Provide the [x, y] coordinate of the cell's center where the given text is located.  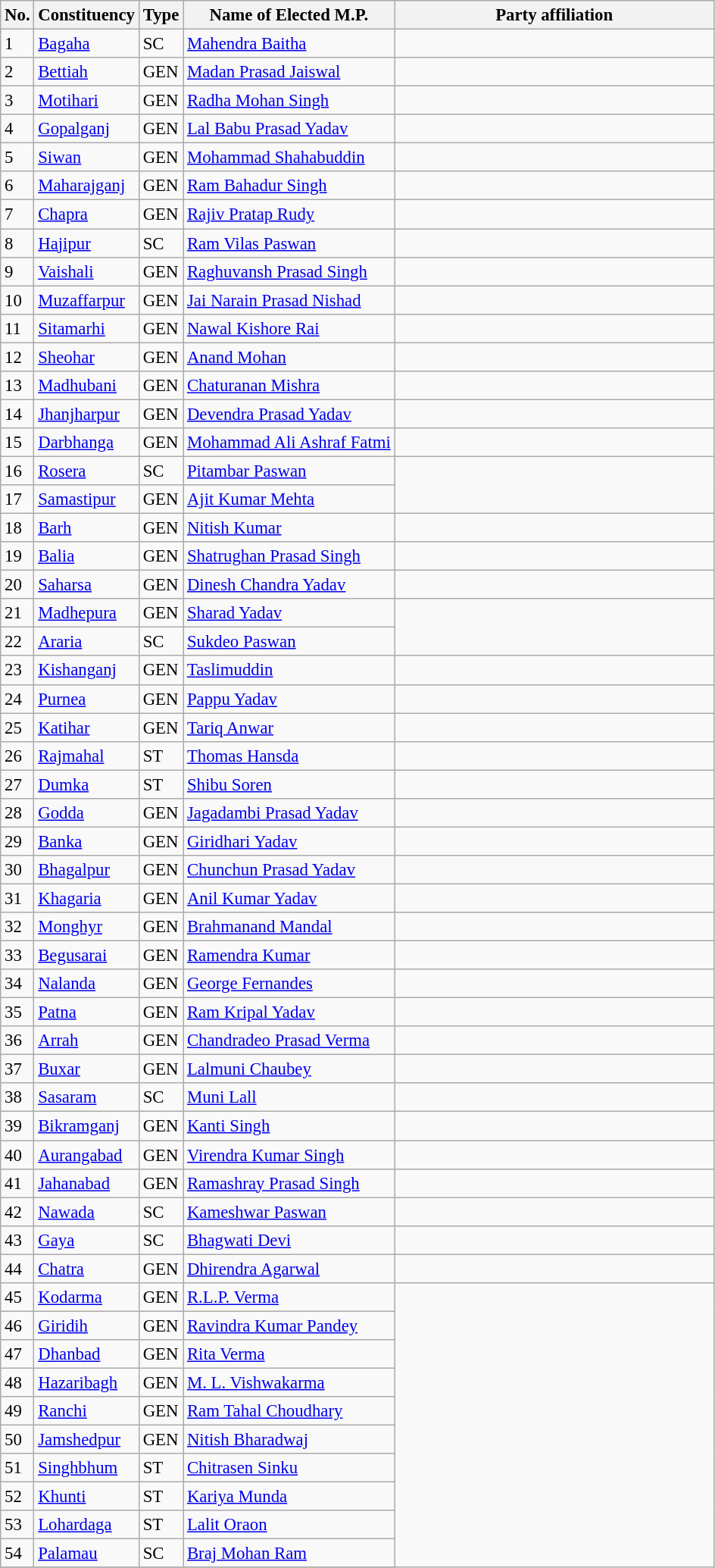
Party affiliation [554, 15]
37 [17, 1069]
Palamau [86, 1554]
Virendra Kumar Singh [289, 1155]
Nitish Bharadwaj [289, 1440]
Raghuvansh Prasad Singh [289, 271]
15 [17, 443]
Madhubani [86, 386]
Lalmuni Chaubey [289, 1069]
Godda [86, 813]
Bagaha [86, 44]
5 [17, 158]
Chitrasen Sinku [289, 1468]
54 [17, 1554]
Ram Kripal Yadav [289, 1012]
53 [17, 1525]
14 [17, 414]
Singhbhum [86, 1468]
Dumka [86, 784]
19 [17, 556]
Buxar [86, 1069]
20 [17, 585]
46 [17, 1325]
Purnea [86, 699]
27 [17, 784]
18 [17, 528]
Lal Babu Prasad Yadav [289, 129]
28 [17, 813]
Giridih [86, 1325]
Chatra [86, 1269]
Ravindra Kumar Pandey [289, 1325]
30 [17, 870]
Jamshedpur [86, 1440]
31 [17, 898]
Ram Bahadur Singh [289, 186]
Muni Lall [289, 1098]
7 [17, 214]
Mahendra Baitha [289, 44]
Samastipur [86, 499]
Gopalganj [86, 129]
48 [17, 1382]
Madhepura [86, 613]
22 [17, 642]
Siwan [86, 158]
23 [17, 671]
11 [17, 328]
Type [161, 15]
Thomas Hansda [289, 756]
Darbhanga [86, 443]
Giridhari Yadav [289, 841]
45 [17, 1297]
Vaishali [86, 271]
Arrah [86, 1041]
6 [17, 186]
Shatrughan Prasad Singh [289, 556]
Banka [86, 841]
21 [17, 613]
Rita Verma [289, 1354]
49 [17, 1411]
Nawada [86, 1212]
Tariq Anwar [289, 728]
Sheohar [86, 357]
Ranchi [86, 1411]
Jhanjharpur [86, 414]
Anand Mohan [289, 357]
Nitish Kumar [289, 528]
9 [17, 271]
51 [17, 1468]
Nalanda [86, 984]
Jahanabad [86, 1183]
1 [17, 44]
33 [17, 956]
Chaturanan Mishra [289, 386]
Constituency [86, 15]
Balia [86, 556]
10 [17, 300]
17 [17, 499]
Khunti [86, 1497]
Rajmahal [86, 756]
29 [17, 841]
Ajit Kumar Mehta [289, 499]
Sharad Yadav [289, 613]
2 [17, 72]
Mohammad Shahabuddin [289, 158]
Hajipur [86, 243]
Madan Prasad Jaiswal [289, 72]
Kariya Munda [289, 1497]
M. L. Vishwakarma [289, 1382]
43 [17, 1240]
Braj Mohan Ram [289, 1554]
Kishanganj [86, 671]
Pitambar Paswan [289, 471]
Chapra [86, 214]
Sukdeo Paswan [289, 642]
Ramashray Prasad Singh [289, 1183]
Lalit Oraon [289, 1525]
25 [17, 728]
Dhanbad [86, 1354]
3 [17, 101]
40 [17, 1155]
4 [17, 129]
Sitamarhi [86, 328]
Jai Narain Prasad Nishad [289, 300]
Bhagalpur [86, 870]
Motihari [86, 101]
Saharsa [86, 585]
Lohardaga [86, 1525]
Rajiv Pratap Rudy [289, 214]
Dhirendra Agarwal [289, 1269]
Mohammad Ali Ashraf Fatmi [289, 443]
Muzaffarpur [86, 300]
Anil Kumar Yadav [289, 898]
44 [17, 1269]
Pappu Yadav [289, 699]
Kodarma [86, 1297]
Patna [86, 1012]
Rosera [86, 471]
Bettiah [86, 72]
16 [17, 471]
13 [17, 386]
Bikramganj [86, 1126]
Ram Vilas Paswan [289, 243]
No. [17, 15]
Kameshwar Paswan [289, 1212]
50 [17, 1440]
Begusarai [86, 956]
41 [17, 1183]
36 [17, 1041]
Jagadambi Prasad Yadav [289, 813]
Radha Mohan Singh [289, 101]
Barh [86, 528]
47 [17, 1354]
Monghyr [86, 927]
34 [17, 984]
12 [17, 357]
Name of Elected M.P. [289, 15]
Ram Tahal Choudhary [289, 1411]
39 [17, 1126]
Khagaria [86, 898]
Kanti Singh [289, 1126]
26 [17, 756]
Katihar [86, 728]
Devendra Prasad Yadav [289, 414]
Bhagwati Devi [289, 1240]
Hazaribagh [86, 1382]
8 [17, 243]
Sasaram [86, 1098]
Maharajganj [86, 186]
52 [17, 1497]
32 [17, 927]
Ramendra Kumar [289, 956]
Chandradeo Prasad Verma [289, 1041]
Nawal Kishore Rai [289, 328]
Araria [86, 642]
George Fernandes [289, 984]
Chunchun Prasad Yadav [289, 870]
38 [17, 1098]
Shibu Soren [289, 784]
35 [17, 1012]
Brahmanand Mandal [289, 927]
Aurangabad [86, 1155]
Dinesh Chandra Yadav [289, 585]
Taslimuddin [289, 671]
Gaya [86, 1240]
R.L.P. Verma [289, 1297]
24 [17, 699]
42 [17, 1212]
